Identify which cell holds the provided text, then report its [x, y] central coordinate. 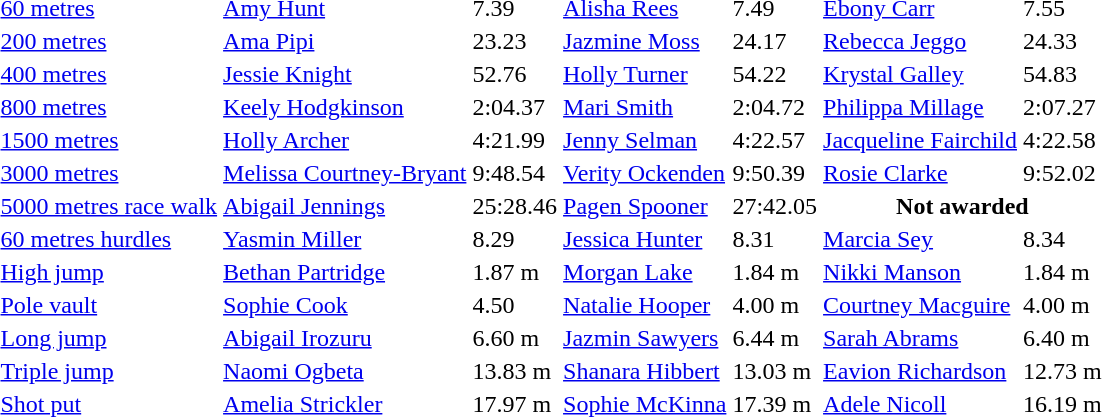
Mari Smith [645, 107]
6.60 m [515, 338]
4.00 m [775, 305]
4.50 [515, 305]
54.22 [775, 74]
27:42.05 [775, 206]
2:04.72 [775, 107]
Jenny Selman [645, 140]
1.87 m [515, 272]
Holly Turner [645, 74]
Holly Archer [345, 140]
Bethan Partridge [345, 272]
Jazmine Moss [645, 41]
2:04.37 [515, 107]
Naomi Ogbeta [345, 371]
Nikki Manson [920, 272]
6.44 m [775, 338]
1.84 m [775, 272]
Keely Hodgkinson [345, 107]
13.83 m [515, 371]
4:21.99 [515, 140]
Jazmin Sawyers [645, 338]
Marcia Sey [920, 239]
Krystal Galley [920, 74]
9:48.54 [515, 173]
Abigail Irozuru [345, 338]
Rebecca Jeggo [920, 41]
Verity Ockenden [645, 173]
8.31 [775, 239]
Melissa Courtney-Bryant [345, 173]
Jessie Knight [345, 74]
Yasmin Miller [345, 239]
24.17 [775, 41]
9:50.39 [775, 173]
Abigail Jennings [345, 206]
23.23 [515, 41]
Jessica Hunter [645, 239]
52.76 [515, 74]
Shanara Hibbert [645, 371]
Sarah Abrams [920, 338]
8.29 [515, 239]
Jacqueline Fairchild [920, 140]
13.03 m [775, 371]
Sophie Cook [345, 305]
Pagen Spooner [645, 206]
Courtney Macguire [920, 305]
Philippa Millage [920, 107]
4:22.57 [775, 140]
Ama Pipi [345, 41]
Eavion Richardson [920, 371]
Natalie Hooper [645, 305]
Rosie Clarke [920, 173]
25:28.46 [515, 206]
Morgan Lake [645, 272]
